Determine the [X, Y] coordinate at the center of the cell enclosing the given text.  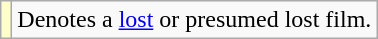
Denotes a lost or presumed lost film. [194, 20]
